Identify which cell holds the provided text, then report its (x, y) central coordinate. 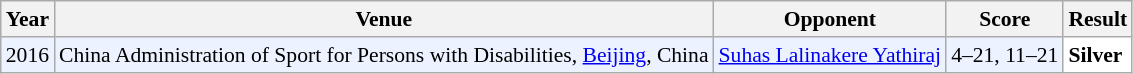
China Administration of Sport for Persons with Disabilities, Beijing, China (384, 55)
Opponent (830, 19)
Suhas Lalinakere Yathiraj (830, 55)
2016 (28, 55)
Result (1098, 19)
Year (28, 19)
4–21, 11–21 (1004, 55)
Venue (384, 19)
Score (1004, 19)
Silver (1098, 55)
